Find where the given text appears and provide that cell's center as [x, y] coordinate. 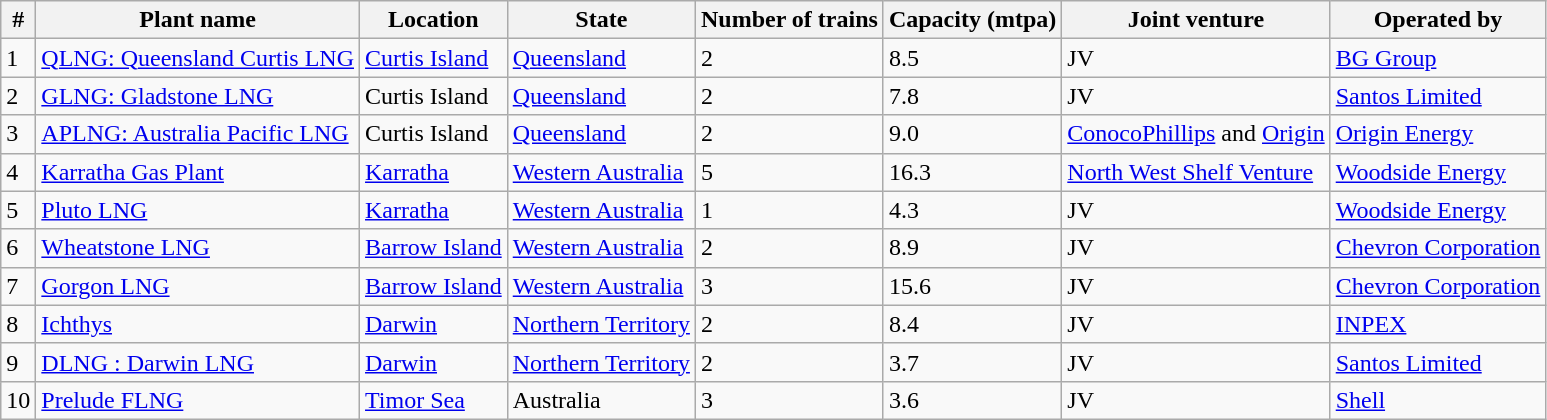
ConocoPhillips and Origin [1196, 134]
Prelude FLNG [198, 400]
Shell [1438, 400]
3.7 [972, 362]
Gorgon LNG [198, 286]
3.6 [972, 400]
Origin Energy [1438, 134]
7.8 [972, 96]
Capacity (mtpa) [972, 20]
7 [18, 286]
4.3 [972, 210]
8.4 [972, 324]
Operated by [1438, 20]
6 [18, 248]
BG Group [1438, 58]
# [18, 20]
Wheatstone LNG [198, 248]
Plant name [198, 20]
Australia [601, 400]
Joint venture [1196, 20]
Timor Sea [434, 400]
Pluto LNG [198, 210]
QLNG: Queensland Curtis LNG [198, 58]
9 [18, 362]
Karratha Gas Plant [198, 172]
North West Shelf Venture [1196, 172]
Number of trains [789, 20]
10 [18, 400]
15.6 [972, 286]
16.3 [972, 172]
4 [18, 172]
8.5 [972, 58]
State [601, 20]
Ichthys [198, 324]
8.9 [972, 248]
INPEX [1438, 324]
8 [18, 324]
GLNG: Gladstone LNG [198, 96]
Location [434, 20]
APLNG: Australia Pacific LNG [198, 134]
DLNG : Darwin LNG [198, 362]
9.0 [972, 134]
